Locate the cell with the specified text and output its [x, y] center coordinate. 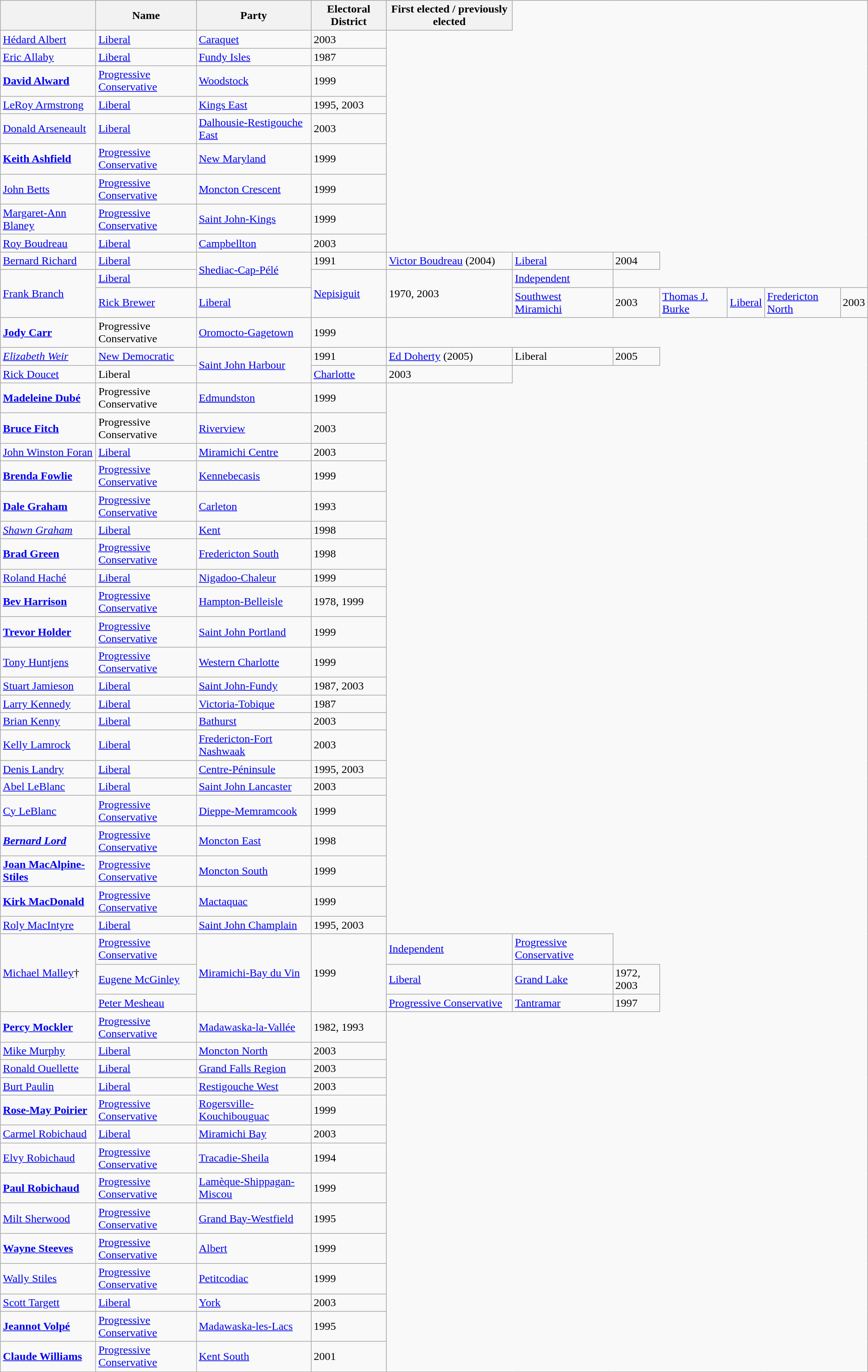
Roland Haché [48, 578]
Abel LeBlanc [48, 787]
Oromocto-Gagetown [254, 333]
Larry Kennedy [48, 703]
Name [147, 16]
Carmel Robichaud [48, 1134]
Miramichi Bay [254, 1134]
Brian Kenny [48, 721]
New Maryland [254, 159]
New Democratic [147, 357]
Brad Green [48, 554]
John Winston Foran [48, 452]
Kelly Lamrock [48, 746]
Fundy Isles [254, 57]
1994 [349, 1158]
1972, 2003 [636, 979]
Saint John Portland [254, 632]
Carleton [254, 506]
Frank Branch [48, 293]
Eugene McGinley [147, 979]
Kennebecasis [254, 476]
1997 [636, 1003]
Grand Bay-Westfield [254, 1219]
Southwest Miramichi [563, 302]
LeRoy Armstrong [48, 105]
Centre-Péninsule [254, 769]
Wayne Steeves [48, 1248]
Thomas J. Burke [694, 302]
Kings East [254, 105]
Woodstock [254, 81]
Fredericton South [254, 554]
Milt Sherwood [48, 1219]
Paul Robichaud [48, 1188]
Kent South [254, 1357]
Saint John-Fundy [254, 686]
Campbellton [254, 243]
Victoria-Tobique [254, 703]
Nepisiguit [349, 293]
Nigadoo-Chaleur [254, 578]
Saint John Harbour [254, 365]
Dalhousie-Restigouche East [254, 129]
Edmundston [254, 398]
Tantramar [563, 1003]
Tracadie-Sheila [254, 1158]
Hédard Albert [48, 39]
Ed Doherty (2005) [449, 357]
Denis Landry [48, 769]
Eric Allaby [48, 57]
Trevor Holder [48, 632]
Moncton North [254, 1051]
Party [254, 16]
Ronald Ouellette [48, 1068]
Hampton-Belleisle [254, 602]
Bruce Fitch [48, 428]
Michael Malley† [48, 973]
Rick Brewer [147, 302]
Madeleine Dubé [48, 398]
Saint John Champlain [254, 925]
1993 [349, 506]
Scott Targett [48, 1302]
2001 [349, 1357]
Stuart Jamieson [48, 686]
Shediac-Cap-Pélé [254, 269]
2004 [636, 261]
Margaret-Ann Blaney [48, 219]
Grand Lake [563, 979]
Petitcodiac [254, 1279]
1970, 2003 [449, 293]
Riverview [254, 428]
Joan MacAlpine-Stiles [48, 871]
Cy LeBlanc [48, 810]
Western Charlotte [254, 662]
Albert [254, 1248]
York [254, 1302]
Mike Murphy [48, 1051]
Fredericton North [802, 302]
1982, 1993 [349, 1027]
First elected / previously elected [449, 16]
1987, 2003 [349, 686]
Elizabeth Weir [48, 357]
Mactaquac [254, 901]
Tony Huntjens [48, 662]
Roly MacIntyre [48, 925]
Saint John Lancaster [254, 787]
Rogersville-Kouchibouguac [254, 1110]
Madawaska-les-Lacs [254, 1326]
Moncton East [254, 841]
Kirk MacDonald [48, 901]
Keith Ashfield [48, 159]
Electoral District [349, 16]
Bernard Richard [48, 261]
Rose-May Poirier [48, 1110]
Brenda Fowlie [48, 476]
Wally Stiles [48, 1279]
Miramichi-Bay du Vin [254, 973]
Rick Doucet [48, 374]
Grand Falls Region [254, 1068]
Restigouche West [254, 1086]
Bathurst [254, 721]
Kent [254, 530]
Elvy Robichaud [48, 1158]
Roy Boudreau [48, 243]
Dieppe-Memramcook [254, 810]
Moncton South [254, 871]
Victor Boudreau (2004) [449, 261]
Charlotte [349, 374]
John Betts [48, 189]
Lamèque-Shippagan-Miscou [254, 1188]
Bev Harrison [48, 602]
Dale Graham [48, 506]
Jeannot Volpé [48, 1326]
1978, 1999 [349, 602]
Percy Mockler [48, 1027]
2005 [636, 357]
Peter Mesheau [147, 1003]
Jody Carr [48, 333]
Moncton Crescent [254, 189]
Miramichi Centre [254, 452]
Claude Williams [48, 1357]
Fredericton-Fort Nashwaak [254, 746]
Madawaska-la-Vallée [254, 1027]
Shawn Graham [48, 530]
Donald Arseneault [48, 129]
Burt Paulin [48, 1086]
David Alward [48, 81]
Saint John-Kings [254, 219]
Caraquet [254, 39]
Bernard Lord [48, 841]
